Return the [x, y] coordinate for the center point of the cell that contains the specified text.  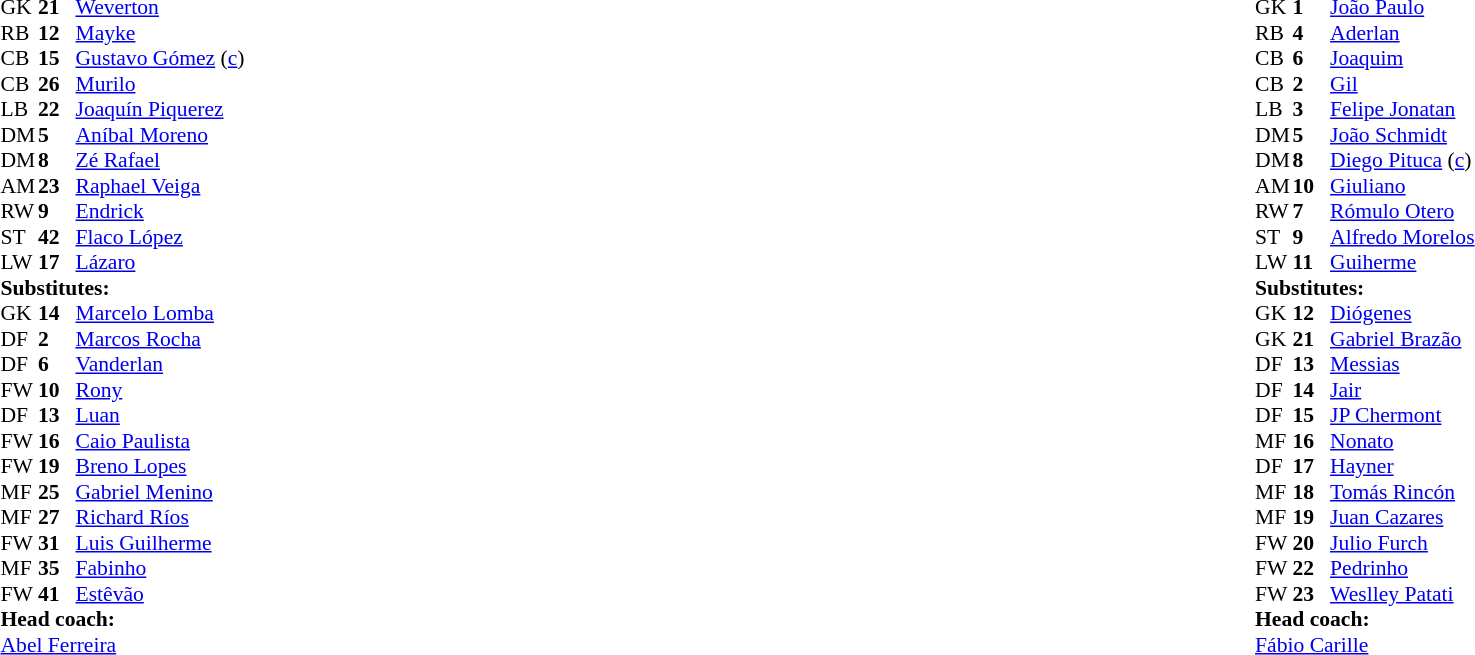
Weslley Patati [1402, 594]
Richard Ríos [160, 517]
JP Chermont [1402, 415]
42 [57, 237]
Lázaro [160, 263]
Aníbal Moreno [160, 135]
Rony [160, 390]
Pedrinho [1402, 569]
Gabriel Menino [160, 492]
Flaco López [160, 237]
26 [57, 84]
Raphael Veiga [160, 186]
Joaquim [1402, 59]
Zé Rafael [160, 161]
Alfredo Morelos [1402, 237]
Guiherme [1402, 263]
27 [57, 517]
Hayner [1402, 467]
Endrick [160, 211]
25 [57, 492]
4 [1312, 33]
41 [57, 594]
11 [1312, 263]
Marcelo Lomba [160, 313]
21 [1312, 339]
Jair [1402, 390]
Vanderlan [160, 365]
Juan Cazares [1402, 517]
Mayke [160, 33]
Rómulo Otero [1402, 211]
Fabinho [160, 569]
Estêvão [160, 594]
Breno Lopes [160, 467]
Messias [1402, 365]
3 [1312, 109]
Gil [1402, 84]
Joaquín Piquerez [160, 109]
Felipe Jonatan [1402, 109]
7 [1312, 211]
Nonato [1402, 441]
Giuliano [1402, 186]
Luan [160, 415]
Gabriel Brazão [1402, 339]
Gustavo Gómez (c) [160, 59]
35 [57, 569]
Diógenes [1402, 313]
20 [1312, 543]
Murilo [160, 84]
Marcos Rocha [160, 339]
31 [57, 543]
18 [1312, 492]
Aderlan [1402, 33]
João Schmidt [1402, 135]
Diego Pituca (c) [1402, 161]
Tomás Rincón [1402, 492]
Luis Guilherme [160, 543]
Julio Furch [1402, 543]
Caio Paulista [160, 441]
